Locate the cell with the specified text and output its [X, Y] center coordinate. 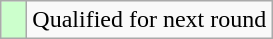
Qualified for next round [150, 20]
